Determine the [X, Y] coordinate at the center of the cell enclosing the given text.  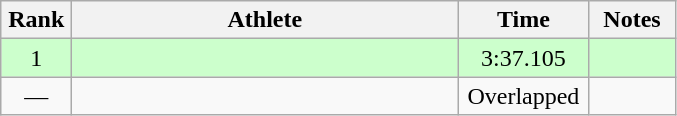
Overlapped [524, 96]
— [36, 96]
Rank [36, 20]
Athlete [265, 20]
Time [524, 20]
Notes [632, 20]
1 [36, 58]
3:37.105 [524, 58]
